Locate the cell with the specified text and output its (x, y) center coordinate. 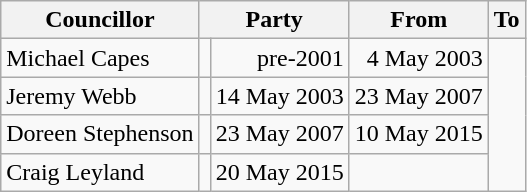
From (418, 20)
pre-2001 (280, 58)
Party (274, 20)
Doreen Stephenson (100, 134)
To (506, 20)
Councillor (100, 20)
Craig Leyland (100, 172)
14 May 2003 (280, 96)
10 May 2015 (418, 134)
20 May 2015 (280, 172)
Jeremy Webb (100, 96)
4 May 2003 (418, 58)
Michael Capes (100, 58)
